Pinpoint the cell where the given text exists, returning its (x, y) midpoint coordinate. 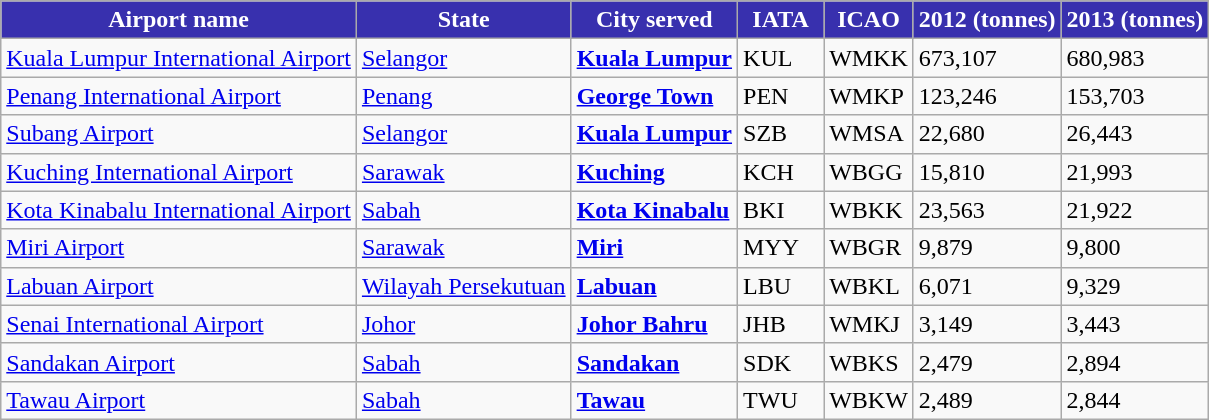
ICAO (869, 20)
WBGR (869, 248)
Senai International Airport (179, 324)
Tawau Airport (179, 400)
Kuching (654, 172)
Wilayah Persekutuan (464, 286)
2,479 (987, 362)
JHB (781, 324)
2,844 (1135, 400)
23,563 (987, 210)
SZB (781, 134)
Kota Kinabalu (654, 210)
Airport name (179, 20)
WBKW (869, 400)
673,107 (987, 58)
9,329 (1135, 286)
Kuala Lumpur International Airport (179, 58)
KUL (781, 58)
Labuan Airport (179, 286)
KCH (781, 172)
Kuching International Airport (179, 172)
Tawau (654, 400)
Johor (464, 324)
City served (654, 20)
123,246 (987, 96)
9,879 (987, 248)
Sandakan Airport (179, 362)
3,149 (987, 324)
MYY (781, 248)
Miri Airport (179, 248)
2,489 (987, 400)
Kota Kinabalu International Airport (179, 210)
WBKS (869, 362)
WBKK (869, 210)
153,703 (1135, 96)
WMSA (869, 134)
Miri (654, 248)
LBU (781, 286)
3,443 (1135, 324)
Penang (464, 96)
State (464, 20)
Penang International Airport (179, 96)
WMKP (869, 96)
22,680 (987, 134)
WBGG (869, 172)
Labuan (654, 286)
15,810 (987, 172)
WBKL (869, 286)
21,993 (1135, 172)
9,800 (1135, 248)
2013 (tonnes) (1135, 20)
WMKK (869, 58)
Sandakan (654, 362)
PEN (781, 96)
George Town (654, 96)
6,071 (987, 286)
26,443 (1135, 134)
IATA (781, 20)
WMKJ (869, 324)
Subang Airport (179, 134)
21,922 (1135, 210)
BKI (781, 210)
680,983 (1135, 58)
2,894 (1135, 362)
TWU (781, 400)
2012 (tonnes) (987, 20)
SDK (781, 362)
Johor Bahru (654, 324)
